Pinpoint the cell where the given text exists, returning its [x, y] midpoint coordinate. 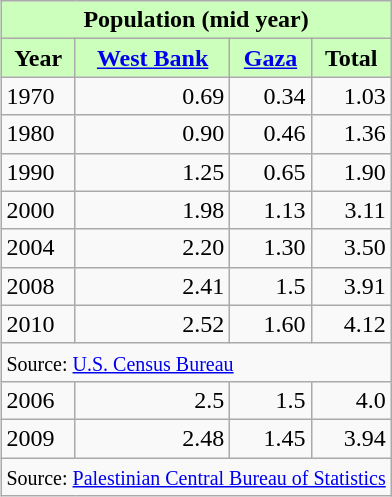
2009 [38, 438]
1.13 [270, 210]
3.94 [351, 438]
2006 [38, 400]
2008 [38, 286]
1990 [38, 172]
2.5 [152, 400]
1.30 [270, 248]
2.20 [152, 248]
2010 [38, 324]
1980 [38, 134]
1.36 [351, 134]
0.46 [270, 134]
1.98 [152, 210]
1.25 [152, 172]
Population (mid year) [196, 20]
1970 [38, 96]
Gaza [270, 58]
0.65 [270, 172]
0.34 [270, 96]
Total [351, 58]
4.12 [351, 324]
2004 [38, 248]
Year [38, 58]
2.48 [152, 438]
2.41 [152, 286]
0.90 [152, 134]
1.45 [270, 438]
3.11 [351, 210]
0.69 [152, 96]
Source: U.S. Census Bureau [196, 362]
1.90 [351, 172]
West Bank [152, 58]
2.52 [152, 324]
1.60 [270, 324]
3.91 [351, 286]
2000 [38, 210]
4.0 [351, 400]
3.50 [351, 248]
1.03 [351, 96]
Source: Palestinian Central Bureau of Statistics [196, 477]
